Scan for the cell matching the given text and deliver its (X, Y) coordinate at center. 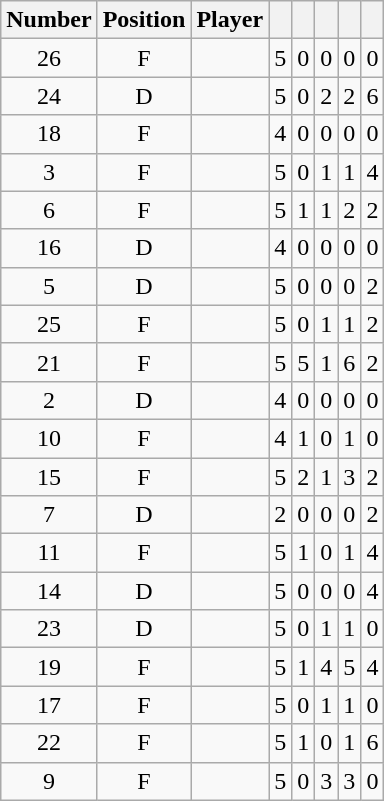
23 (49, 629)
7 (49, 515)
15 (49, 477)
Position (144, 20)
Player (230, 20)
10 (49, 438)
22 (49, 743)
16 (49, 248)
19 (49, 667)
18 (49, 134)
11 (49, 553)
Number (49, 20)
21 (49, 362)
17 (49, 705)
26 (49, 58)
25 (49, 324)
14 (49, 591)
24 (49, 96)
9 (49, 781)
